Identify which cell holds the provided text, then report its [x, y] central coordinate. 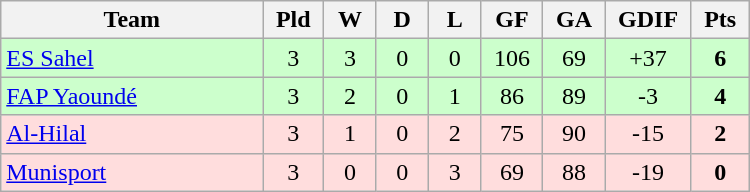
W [350, 20]
Al-Hilal [132, 134]
+37 [648, 58]
-15 [648, 134]
ES Sahel [132, 58]
4 [720, 96]
FAP Yaoundé [132, 96]
106 [512, 58]
Team [132, 20]
Munisport [132, 172]
GDIF [648, 20]
Pts [720, 20]
D [402, 20]
88 [574, 172]
GF [512, 20]
-3 [648, 96]
6 [720, 58]
90 [574, 134]
Pld [294, 20]
75 [512, 134]
86 [512, 96]
-19 [648, 172]
L [454, 20]
GA [574, 20]
89 [574, 96]
